Output the (x, y) coordinate of the center of the cell containing the given text.  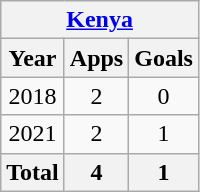
0 (164, 96)
Total (33, 172)
2018 (33, 96)
Goals (164, 58)
Apps (96, 58)
Kenya (100, 20)
2021 (33, 134)
4 (96, 172)
Year (33, 58)
